For the text-containing cell, return its midpoint in [x, y] coordinate format. 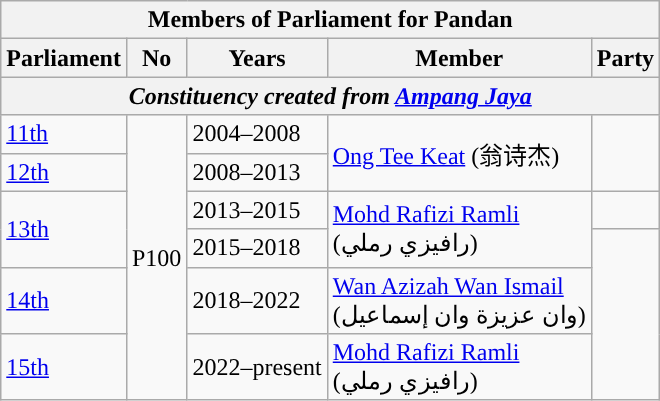
No [156, 58]
14th [64, 300]
12th [64, 172]
2013–2015 [257, 210]
P100 [156, 258]
Party [625, 58]
Constituency created from Ampang Jaya [330, 96]
2015–2018 [257, 248]
Member [459, 58]
2004–2008 [257, 134]
Parliament [64, 58]
Years [257, 58]
Members of Parliament for Pandan [330, 20]
Wan Azizah Wan Ismail (وان عزيزة وان إسماعيل) [459, 300]
2008–2013 [257, 172]
11th [64, 134]
15th [64, 368]
2022–present [257, 368]
13th [64, 229]
Ong Tee Keat (翁诗杰) [459, 153]
2018–2022 [257, 300]
